Determine the [X, Y] coordinate at the center of the cell enclosing the given text.  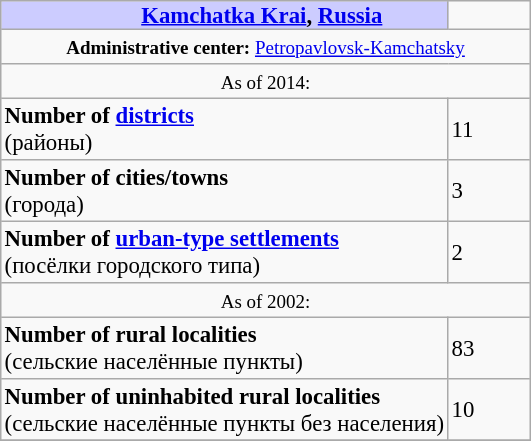
83 [489, 348]
Number of districts(районы) [224, 129]
Number of rural localities(сельские населённые пункты) [224, 348]
3 [489, 191]
Number of cities/towns(города) [224, 191]
As of 2002: [266, 300]
Administrative center: Petropavlovsk-Kamchatsky [266, 46]
Number of urban-type settlements(посёлки городского типа) [224, 252]
Kamchatka Krai, Russia [224, 15]
10 [489, 410]
As of 2014: [266, 81]
2 [489, 252]
Number of uninhabited rural localities(сельские населённые пункты без населения) [224, 410]
11 [489, 129]
